Capture the cell that displays the provided text and extract its [X, Y] central coordinate. 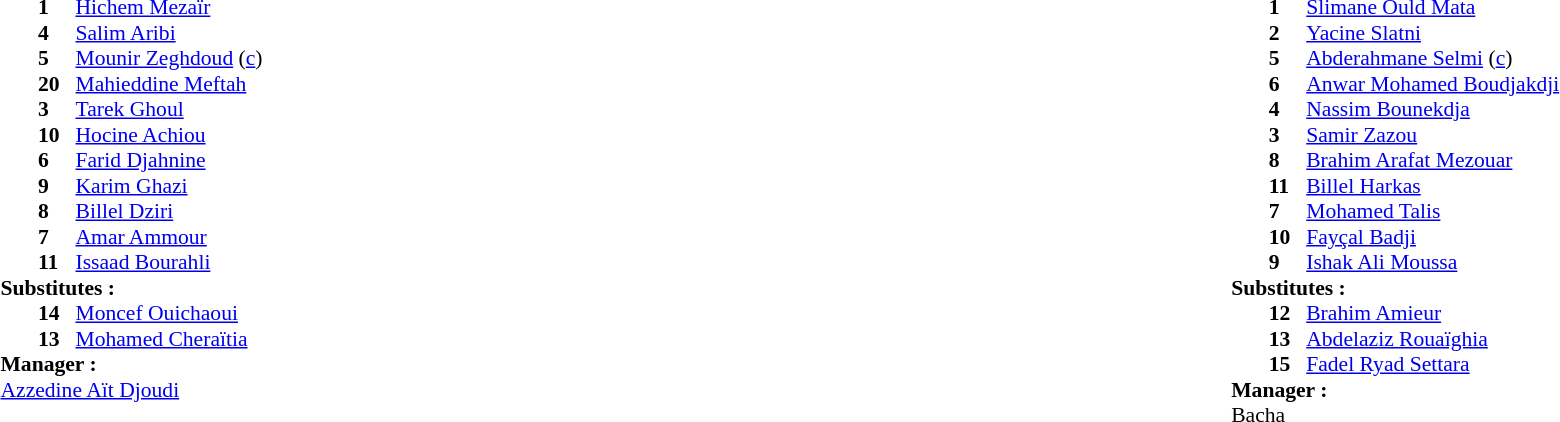
Billel Dziri [226, 211]
14 [57, 313]
Issaad Bourahli [226, 263]
Moncef Ouichaoui [226, 313]
20 [57, 84]
Tarek Ghoul [226, 109]
Amar Ammour [226, 237]
Salim Aribi [226, 33]
Substitutes : [188, 288]
12 [1288, 313]
2 [1288, 33]
Hocine Achiou [226, 135]
Manager : [188, 365]
Mahieddine Meftah [226, 84]
Mounir Zeghdoud (c) [226, 59]
Farid Djahnine [226, 161]
15 [1288, 365]
Mohamed Cheraïtia [226, 339]
Azzedine Aït Djoudi [188, 390]
Karim Ghazi [226, 186]
